Identify which cell holds the provided text, then report its [x, y] central coordinate. 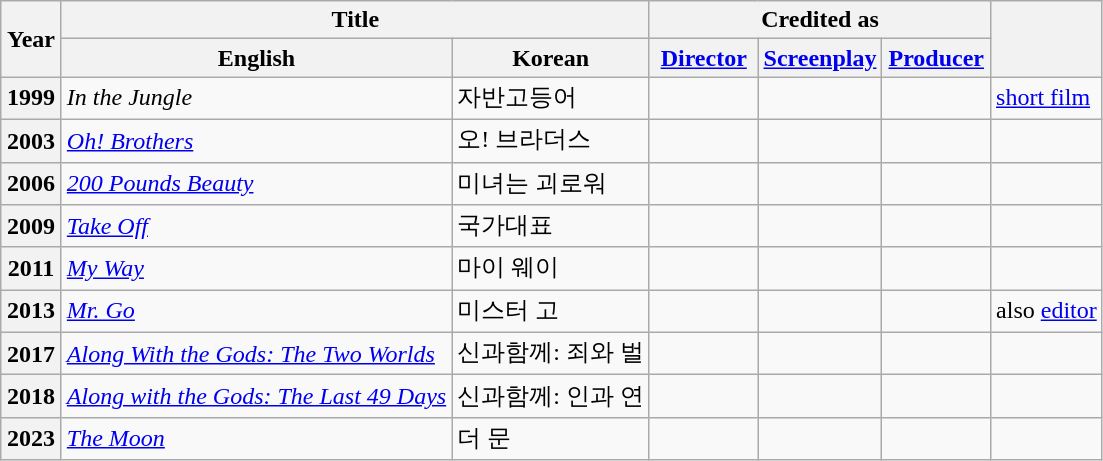
200 Pounds Beauty [256, 184]
Producer [936, 58]
Director [704, 58]
Along with the Gods: The Last 49 Days [256, 396]
short film [1047, 98]
1999 [32, 98]
Along With the Gods: The Two Worlds [256, 354]
미스터 고 [551, 312]
In the Jungle [256, 98]
2017 [32, 354]
Oh! Brothers [256, 140]
Korean [551, 58]
Year [32, 39]
자반고등어 [551, 98]
2009 [32, 226]
Mr. Go [256, 312]
My Way [256, 268]
오! 브라더스 [551, 140]
신과함께: 죄와 벌 [551, 354]
신과함께: 인과 연 [551, 396]
Take Off [256, 226]
2011 [32, 268]
also editor [1047, 312]
2006 [32, 184]
2023 [32, 438]
2018 [32, 396]
Title [355, 20]
미녀는 괴로워 [551, 184]
국가대표 [551, 226]
Screenplay [820, 58]
마이 웨이 [551, 268]
Credited as [820, 20]
The Moon [256, 438]
더 문 [551, 438]
English [256, 58]
2013 [32, 312]
2003 [32, 140]
